Search for the cell housing the specified text and yield its [X, Y] center coordinate. 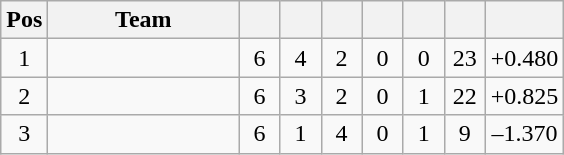
+0.480 [524, 58]
23 [464, 58]
22 [464, 96]
9 [464, 134]
+0.825 [524, 96]
Team [144, 20]
–1.370 [524, 134]
Pos [24, 20]
